Determine the [x, y] coordinate at the center of the cell enclosing the given text.  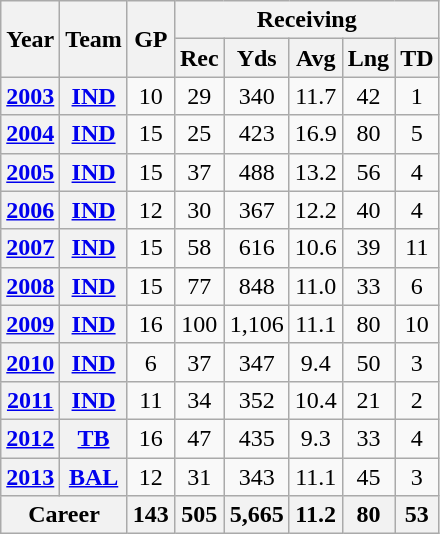
42 [368, 96]
50 [368, 362]
13.2 [316, 172]
143 [150, 515]
40 [368, 210]
343 [256, 477]
1,106 [256, 324]
488 [256, 172]
2008 [30, 286]
9.3 [316, 438]
848 [256, 286]
5 [417, 134]
2012 [30, 438]
2003 [30, 96]
34 [199, 400]
2005 [30, 172]
Year [30, 39]
TD [417, 58]
56 [368, 172]
11.7 [316, 96]
2011 [30, 400]
10.6 [316, 248]
53 [417, 515]
Receiving [306, 20]
TB [94, 438]
Team [94, 39]
Rec [199, 58]
340 [256, 96]
505 [199, 515]
Lng [368, 58]
616 [256, 248]
47 [199, 438]
9.4 [316, 362]
Avg [316, 58]
347 [256, 362]
29 [199, 96]
5,665 [256, 515]
77 [199, 286]
31 [199, 477]
16.9 [316, 134]
58 [199, 248]
423 [256, 134]
Yds [256, 58]
12.2 [316, 210]
2007 [30, 248]
11.2 [316, 515]
10.4 [316, 400]
435 [256, 438]
367 [256, 210]
Career [64, 515]
11.0 [316, 286]
1 [417, 96]
100 [199, 324]
BAL [94, 477]
30 [199, 210]
GP [150, 39]
25 [199, 134]
2 [417, 400]
2010 [30, 362]
2004 [30, 134]
2013 [30, 477]
39 [368, 248]
2006 [30, 210]
352 [256, 400]
2009 [30, 324]
21 [368, 400]
45 [368, 477]
